Find where the given text appears and provide that cell's center as (X, Y) coordinate. 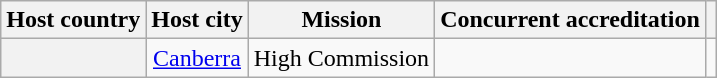
Host country (74, 20)
Host city (197, 20)
Canberra (197, 58)
Mission (341, 20)
High Commission (341, 58)
Concurrent accreditation (570, 20)
